Extract the [x, y] coordinate from the center of the cell holding the provided text.  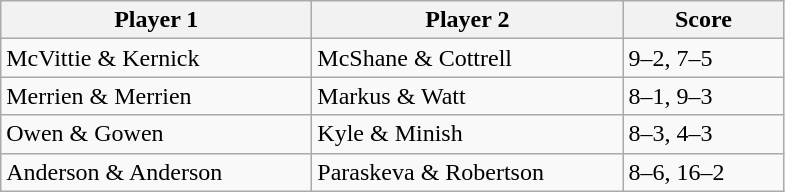
8–1, 9–3 [704, 96]
9–2, 7–5 [704, 58]
Owen & Gowen [156, 134]
Merrien & Merrien [156, 96]
Markus & Watt [468, 96]
8–6, 16–2 [704, 172]
Player 2 [468, 20]
Player 1 [156, 20]
Paraskeva & Robertson [468, 172]
McVittie & Kernick [156, 58]
Score [704, 20]
8–3, 4–3 [704, 134]
Kyle & Minish [468, 134]
Anderson & Anderson [156, 172]
McShane & Cottrell [468, 58]
